Determine the (X, Y) coordinate at the center of the cell enclosing the given text.  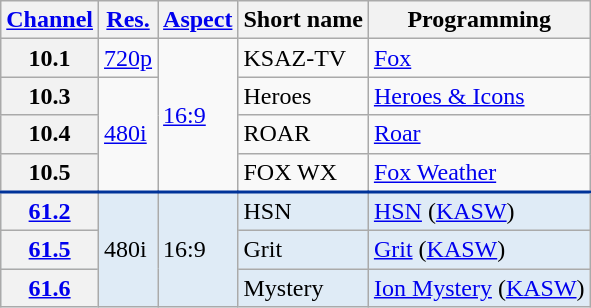
Channel (50, 20)
720p (128, 58)
10.5 (50, 172)
KSAZ-TV (303, 58)
Aspect (198, 20)
10.3 (50, 96)
Programming (479, 20)
10.4 (50, 134)
HSN (303, 212)
Ion Mystery (KASW) (479, 288)
10.1 (50, 58)
ROAR (303, 134)
61.6 (50, 288)
Res. (128, 20)
Heroes (303, 96)
Grit (KASW) (479, 250)
Mystery (303, 288)
Fox Weather (479, 172)
Grit (303, 250)
Heroes & Icons (479, 96)
FOX WX (303, 172)
61.2 (50, 212)
61.5 (50, 250)
Roar (479, 134)
Fox (479, 58)
HSN (KASW) (479, 212)
Short name (303, 20)
